Determine the (x, y) coordinate at the center of the cell enclosing the given text.  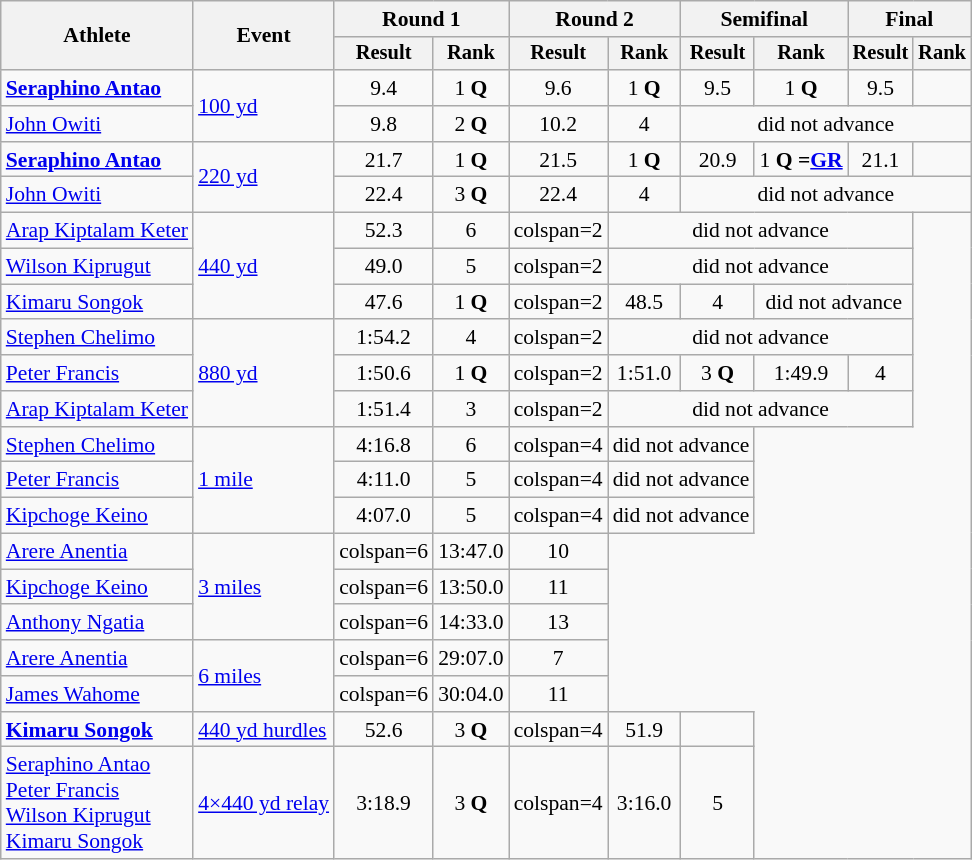
3:18.9 (384, 803)
Round 1 (422, 19)
Final (910, 19)
48.5 (644, 302)
2 Q (470, 124)
1:50.6 (384, 373)
4:16.8 (384, 445)
1:54.2 (384, 338)
1 Q =GR (800, 160)
4:07.0 (384, 516)
4×440 yd relay (264, 803)
4:11.0 (384, 480)
30:04.0 (470, 694)
13:47.0 (470, 552)
21.1 (881, 160)
3 miles (264, 588)
Seraphino AntaoPeter FrancisWilson KiprugutKimaru Songok (97, 803)
1:49.9 (800, 373)
440 yd (264, 266)
51.9 (644, 730)
10 (558, 552)
7 (558, 658)
47.6 (384, 302)
20.9 (718, 160)
1:51.0 (644, 373)
1 mile (264, 480)
880 yd (264, 374)
Wilson Kiprugut (97, 267)
3:16.0 (644, 803)
James Wahome (97, 694)
1:51.4 (384, 409)
13 (558, 623)
220 yd (264, 178)
13:50.0 (470, 587)
9.8 (384, 124)
21.7 (384, 160)
9.6 (558, 88)
49.0 (384, 267)
Semifinal (764, 19)
10.2 (558, 124)
440 yd hurdles (264, 730)
Athlete (97, 36)
52.3 (384, 231)
21.5 (558, 160)
29:07.0 (470, 658)
52.6 (384, 730)
100 yd (264, 106)
6 miles (264, 676)
Anthony Ngatia (97, 623)
Event (264, 36)
14:33.0 (470, 623)
3 (470, 409)
Round 2 (595, 19)
9.4 (384, 88)
